Return the [X, Y] coordinate for the center point of the cell that contains the specified text.  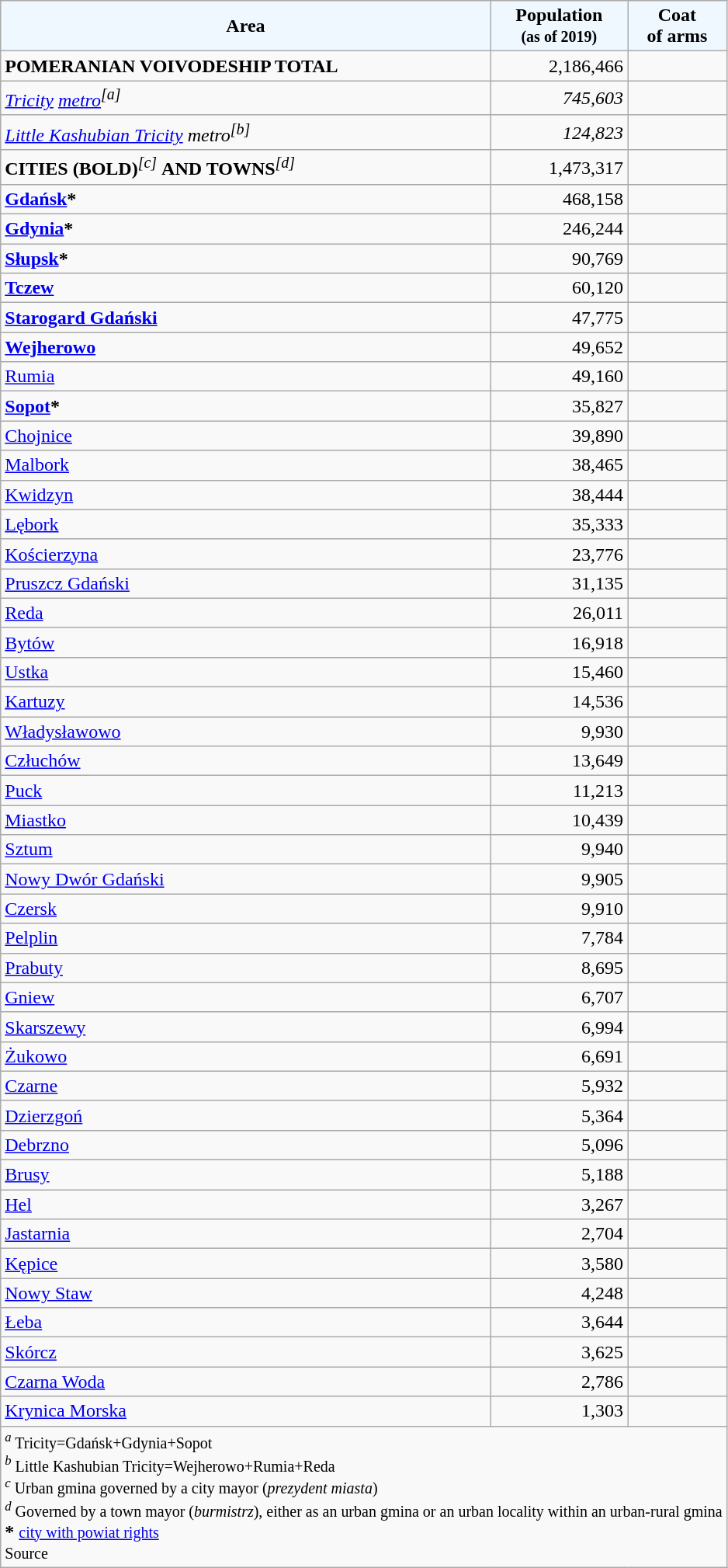
13,649 [559, 761]
Krynica Morska [245, 1411]
4,248 [559, 1293]
Skórcz [245, 1352]
5,188 [559, 1175]
246,244 [559, 229]
468,158 [559, 200]
Skarszewy [245, 1027]
26,011 [559, 613]
Żukowo [245, 1056]
9,910 [559, 909]
Population (as of 2019) [559, 26]
Sopot* [245, 406]
Starogard Gdański [245, 318]
Czarna Woda [245, 1382]
Coatof arms [678, 26]
9,940 [559, 850]
CITIES (BOLD)[c] AND TOWNS[d] [245, 168]
Gdynia* [245, 229]
38,444 [559, 495]
7,784 [559, 938]
31,135 [559, 583]
9,930 [559, 732]
Słupsk* [245, 259]
Wejherowo [245, 347]
47,775 [559, 318]
Nowy Staw [245, 1293]
Kępice [245, 1264]
2,786 [559, 1382]
6,691 [559, 1056]
35,333 [559, 524]
Kwidzyn [245, 495]
Lębork [245, 524]
Ustka [245, 673]
15,460 [559, 673]
745,603 [559, 98]
23,776 [559, 554]
Kartuzy [245, 702]
49,652 [559, 347]
2,704 [559, 1234]
49,160 [559, 377]
Debrzno [245, 1146]
5,364 [559, 1115]
Chojnice [245, 436]
2,186,466 [559, 66]
Malbork [245, 465]
10,439 [559, 820]
Gdańsk* [245, 200]
Nowy Dwór Gdański [245, 879]
Tczew [245, 288]
3,644 [559, 1323]
Dzierzgoń [245, 1115]
5,096 [559, 1146]
Władysławowo [245, 732]
14,536 [559, 702]
60,120 [559, 288]
POMERANIAN VOIVODESHIP TOTAL [245, 66]
11,213 [559, 791]
90,769 [559, 259]
5,932 [559, 1086]
3,580 [559, 1264]
9,905 [559, 879]
Czersk [245, 909]
Rumia [245, 377]
39,890 [559, 436]
6,707 [559, 997]
Prabuty [245, 968]
Reda [245, 613]
Puck [245, 791]
38,465 [559, 465]
Hel [245, 1205]
Tricity metro[a] [245, 98]
124,823 [559, 132]
35,827 [559, 406]
Jastarnia [245, 1234]
3,267 [559, 1205]
Sztum [245, 850]
Pruszcz Gdański [245, 583]
Area [245, 26]
Bytów [245, 642]
Łeba [245, 1323]
Gniew [245, 997]
Pelplin [245, 938]
Kościerzyna [245, 554]
3,625 [559, 1352]
Brusy [245, 1175]
Miastko [245, 820]
Człuchów [245, 761]
Little Kashubian Tricity metro[b] [245, 132]
16,918 [559, 642]
Czarne [245, 1086]
6,994 [559, 1027]
1,303 [559, 1411]
1,473,317 [559, 168]
8,695 [559, 968]
